Search for the cell housing the specified text and yield its [x, y] center coordinate. 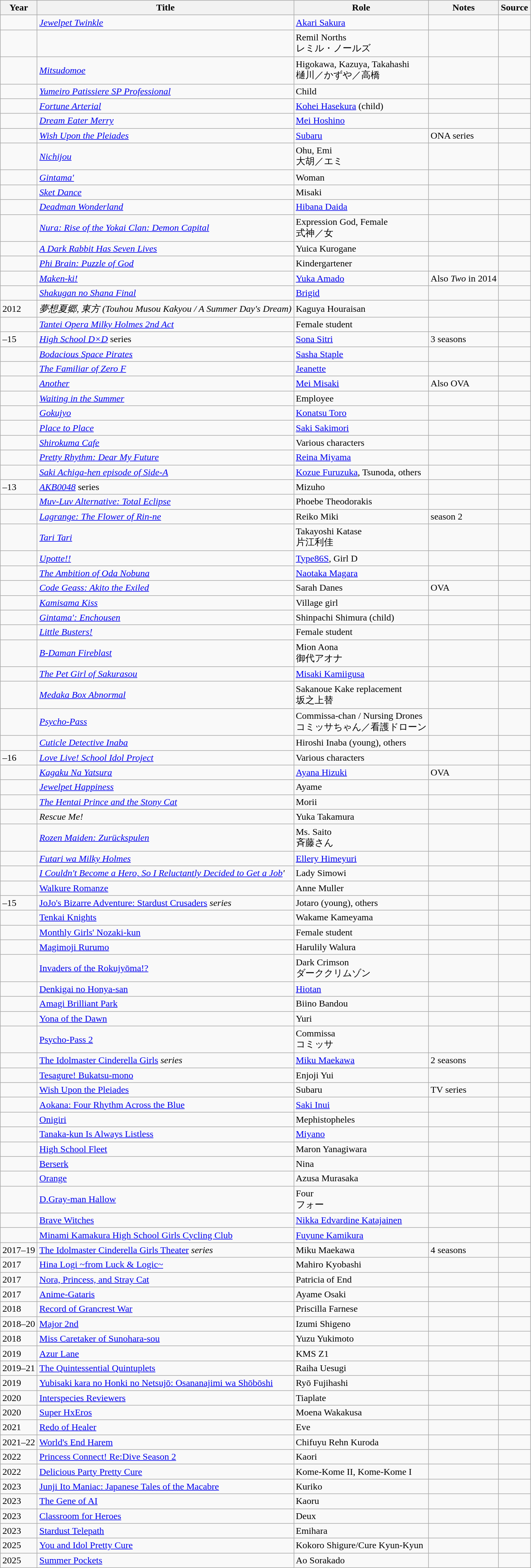
Deux [361, 1516]
Medaka Box Abnormal [165, 695]
Maken-ki! [165, 278]
Nina [361, 1164]
Nichijou [165, 156]
season 2 [464, 516]
Misaki [361, 192]
Enjoji Yui [361, 1075]
Nora, Princess, and Stray Cat [165, 1279]
Fortune Arterial [165, 106]
Sakanoue Kake replacement坂之上替 [361, 695]
Little Busters! [165, 632]
Konatsu Toro [361, 413]
Pretty Rhythm: Dear My Future [165, 457]
Fuyune Kamikura [361, 1235]
The Hentai Prince and the Stony Cat [165, 802]
High School Fleet [165, 1149]
2012 [19, 309]
The Gene of AI [165, 1501]
2017–19 [19, 1250]
Takayoshi Katase片江利佳 [361, 537]
Miyano [361, 1134]
Monthly Girls' Nozaki-kun [165, 932]
Village girl [361, 603]
–16 [19, 758]
Dark Crimsonダーククリムゾン [361, 968]
You and Idol Pretty Cure [165, 1545]
Super HxEros [165, 1413]
Hibana Daida [361, 207]
Saki Sakimori [361, 428]
Classroom for Heroes [165, 1516]
Onigiri [165, 1120]
Cuticle Detective Inaba [165, 743]
Mephistopheles [361, 1120]
Nura: Rise of the Yokai Clan: Demon Capital [165, 228]
Commissaコミッサ [361, 1040]
Another [165, 384]
Azur Lane [165, 1353]
Also Two in 2014 [464, 278]
Emihara [361, 1531]
World's End Harem [165, 1442]
I Couldn't Become a Hero, So I Reluctantly Decided to Get a Job' [165, 873]
Ayana Hizuki [361, 772]
Title [165, 8]
Ohu, Emi大胡／エミ [361, 156]
Ellery Himeyuri [361, 859]
Record of Grancrest War [165, 1309]
Mion Aona御代アオナ [361, 653]
Ryō Fujihashi [361, 1383]
High School D×D series [165, 339]
Morii [361, 802]
TV series [464, 1090]
Reiko Miki [361, 516]
Maron Yanagiwara [361, 1149]
Moena Wakakusa [361, 1413]
2021–22 [19, 1442]
Remil Northsレミル・ノールズ [361, 43]
A Dark Rabbit Has Seven Lives [165, 249]
Major 2nd [165, 1324]
The Idolmaster Cinderella Girls series [165, 1060]
Role [361, 8]
Love Live! School Idol Project [165, 758]
Orange [165, 1179]
Mei Hoshino [361, 121]
Kamisama Kiss [165, 603]
Yubisaki kara no Honki no Netsujō: Osananajimi wa Shōbōshi [165, 1383]
Azusa Murasaka [361, 1179]
Ms. Saito斉藤さん [361, 838]
Aokana: Four Rhythm Across the Blue [165, 1105]
Code Geass: Akito the Exiled [165, 588]
Kindergartener [361, 264]
Nikka Edvardine Katajainen [361, 1220]
Fourフォー [361, 1199]
Ayame [361, 787]
Waiting in the Summer [165, 398]
Kohei Hasekura (child) [361, 106]
Ayame Osaki [361, 1294]
Futari wa Milky Holmes [165, 859]
The Ambition of Oda Nobuna [165, 573]
Summer Pockets [165, 1560]
Yuri [361, 1019]
Hiroshi Inaba (young), others [361, 743]
Anime-Gataris [165, 1294]
Phoebe Theodorakis [361, 502]
Interspecies Reviewers [165, 1398]
Psycho-Pass [165, 722]
Priscilla Farnese [361, 1309]
Commissa-chan / Nursing Dronesコミッサちゃん／看護ドローン [361, 722]
Jeanette [361, 369]
Mahiro Kyobashi [361, 1265]
Shinpachi Shimura (child) [361, 617]
ONA series [464, 136]
JoJo's Bizarre Adventure: Stardust Crusaders series [165, 903]
Kaori [361, 1457]
Yuica Kurogane [361, 249]
Sket Dance [165, 192]
The Quintessential Quintuplets [165, 1368]
Anne Muller [361, 888]
Sona Sitri [361, 339]
Kome-Kome II, Kome-Kome I [361, 1472]
Denkigai no Honya-san [165, 989]
Mizuho [361, 487]
Gintama': Enchousen [165, 617]
Deadman Wonderland [165, 207]
Princess Connect! Re:Dive Season 2 [165, 1457]
AKB0048 series [165, 487]
Invaders of the Rokujyōma!? [165, 968]
2019–21 [19, 1368]
Tiaplate [361, 1398]
Yuka Takamura [361, 817]
Employee [361, 398]
Brave Witches [165, 1220]
Jewelpet Happiness [165, 787]
Psycho-Pass 2 [165, 1040]
Gokujyo [165, 413]
Bodacious Space Pirates [165, 354]
Upotte!! [165, 558]
Magimoji Rurumo [165, 947]
Kagaku Na Yatsura [165, 772]
Redo of Healer [165, 1427]
Saki Inui [361, 1105]
Ao Sorakado [361, 1560]
Miss Caretaker of Sunohara-sou [165, 1339]
D.Gray-man Hallow [165, 1199]
The Idolmaster Cinderella Girls Theater series [165, 1250]
Biino Bandou [361, 1004]
Tesagure! Bukatsu-mono [165, 1075]
Junji Ito Maniac: Japanese Tales of the Macabre [165, 1486]
Naotaka Magara [361, 573]
Jotaro (young), others [361, 903]
Harulily Walura [361, 947]
Notes [464, 8]
Phi Brain: Puzzle of God [165, 264]
Source [514, 8]
Walkure Romanze [165, 888]
2 seasons [464, 1060]
Type86S, Girl D [361, 558]
Tantei Opera Milky Holmes 2nd Act [165, 324]
Yumeiro Patissiere SP Professional [165, 91]
Kaoru [361, 1501]
2021 [19, 1427]
Year [19, 8]
Kaguya Houraisan [361, 309]
Kokoro Shigure/Cure Kyun-Kyun [361, 1545]
KMS Z1 [361, 1353]
Reina Miyama [361, 457]
Raiha Uesugi [361, 1368]
Kuriko [361, 1486]
Stardust Telepath [165, 1531]
Muv-Luv Alternative: Total Eclipse [165, 502]
Rozen Maiden: Zurückspulen [165, 838]
Hiotan [361, 989]
Expression God, Female式神／女 [361, 228]
Eve [361, 1427]
Gintama' [165, 177]
Minami Kamakura High School Girls Cycling Club [165, 1235]
Yuzu Yukimoto [361, 1339]
Child [361, 91]
Patricia of End [361, 1279]
4 seasons [464, 1250]
Sarah Danes [361, 588]
夢想夏郷, 東方 (Touhou Musou Kakyou / A Summer Day's Dream) [165, 309]
Lady Simowi [361, 873]
Shirokuma Cafe [165, 443]
Mei Misaki [361, 384]
Higokawa, Kazuya, Takahashi樋川／かずや／高橋 [361, 70]
Wakame Kameyama [361, 918]
B-Daman Fireblast [165, 653]
Kozue Furuzuka, Tsunoda, others [361, 472]
Izumi Shigeno [361, 1324]
The Familiar of Zero F [165, 369]
Sasha Staple [361, 354]
Also OVA [464, 384]
Akari Sakura [361, 23]
Woman [361, 177]
Place to Place [165, 428]
–13 [19, 487]
Tari Tari [165, 537]
Jewelpet Twinkle [165, 23]
Chifuyu Rehn Kuroda [361, 1442]
Shakugan no Shana Final [165, 293]
Yuka Amado [361, 278]
Lagrange: The Flower of Rin-ne [165, 516]
Hina Logi ~from Luck & Logic~ [165, 1265]
Tanaka-kun Is Always Listless [165, 1134]
Misaki Kamiigusa [361, 674]
Amagi Brilliant Park [165, 1004]
2018–20 [19, 1324]
Berserk [165, 1164]
Tenkai Knights [165, 918]
Rescue Me! [165, 817]
Saki Achiga-hen episode of Side-A [165, 472]
Brigid [361, 293]
Mitsudomoe [165, 70]
Yona of the Dawn [165, 1019]
3 seasons [464, 339]
The Pet Girl of Sakurasou [165, 674]
Dream Eater Merry [165, 121]
Delicious Party Pretty Cure [165, 1472]
